Provide the (x, y) coordinate of the cell's center where the given text is located.  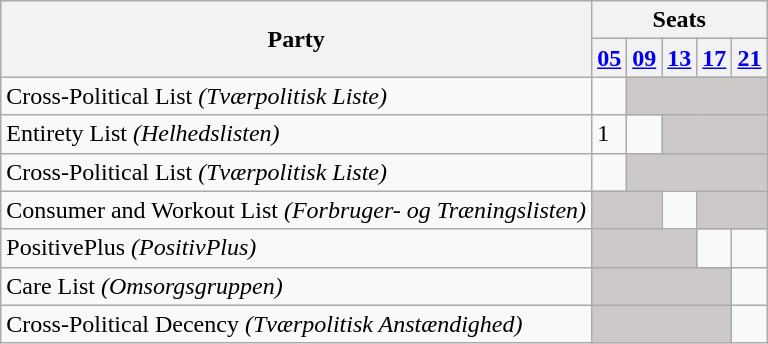
17 (714, 58)
PositivePlus (PositivPlus) (296, 248)
1 (610, 134)
05 (610, 58)
Cross-Political Decency (Tværpolitisk Anstændighed) (296, 324)
09 (644, 58)
13 (680, 58)
Consumer and Workout List (Forbruger- og Træningslisten) (296, 210)
Party (296, 39)
Care List (Omsorgsgruppen) (296, 286)
21 (750, 58)
Entirety List (Helhedslisten) (296, 134)
Seats (680, 20)
